Capture the cell that displays the provided text and extract its (X, Y) central coordinate. 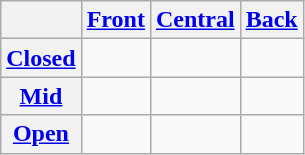
Central (195, 20)
Back (272, 20)
Mid (41, 96)
Open (41, 134)
Front (116, 20)
Closed (41, 58)
